Detect which cell encompasses the target text, then output its (x, y) center coordinate. 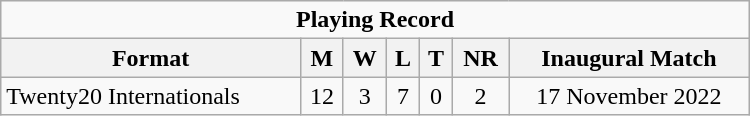
12 (322, 96)
Format (151, 58)
T (436, 58)
Inaugural Match (630, 58)
0 (436, 96)
NR (481, 58)
17 November 2022 (630, 96)
L (402, 58)
2 (481, 96)
Twenty20 Internationals (151, 96)
7 (402, 96)
Playing Record (375, 20)
3 (364, 96)
M (322, 58)
W (364, 58)
